Extract the [x, y] coordinate from the center of the cell holding the provided text.  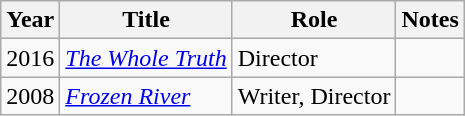
Role [314, 20]
Title [146, 20]
2016 [30, 58]
Writer, Director [314, 96]
The Whole Truth [146, 58]
Frozen River [146, 96]
Year [30, 20]
Director [314, 58]
2008 [30, 96]
Notes [430, 20]
